Scan for the cell matching the given text and deliver its [x, y] coordinate at center. 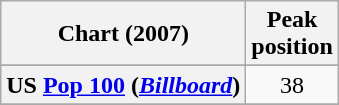
38 [292, 85]
Peakposition [292, 34]
US Pop 100 (Billboard) [124, 85]
Chart (2007) [124, 34]
